Find where the given text appears and provide that cell's center as [X, Y] coordinate. 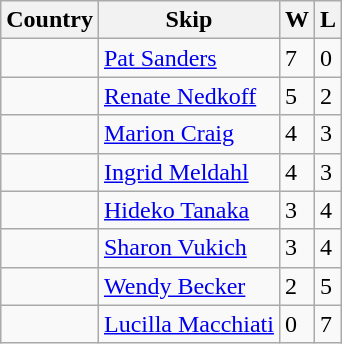
Lucilla Macchiati [188, 324]
Skip [188, 20]
L [328, 20]
Country [50, 20]
Sharon Vukich [188, 248]
Marion Craig [188, 134]
Ingrid Meldahl [188, 172]
Wendy Becker [188, 286]
Hideko Tanaka [188, 210]
Pat Sanders [188, 58]
Renate Nedkoff [188, 96]
W [296, 20]
